Capture the cell that displays the provided text and extract its (x, y) central coordinate. 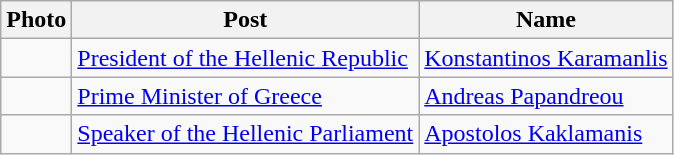
Post (246, 20)
Name (546, 20)
Prime Minister of Greece (246, 96)
Speaker of the Hellenic Parliament (246, 134)
Andreas Papandreou (546, 96)
Konstantinos Karamanlis (546, 58)
President of the Hellenic Republic (246, 58)
Apostolos Kaklamanis (546, 134)
Photo (36, 20)
